Return the [X, Y] coordinate for the center point of the cell that contains the specified text.  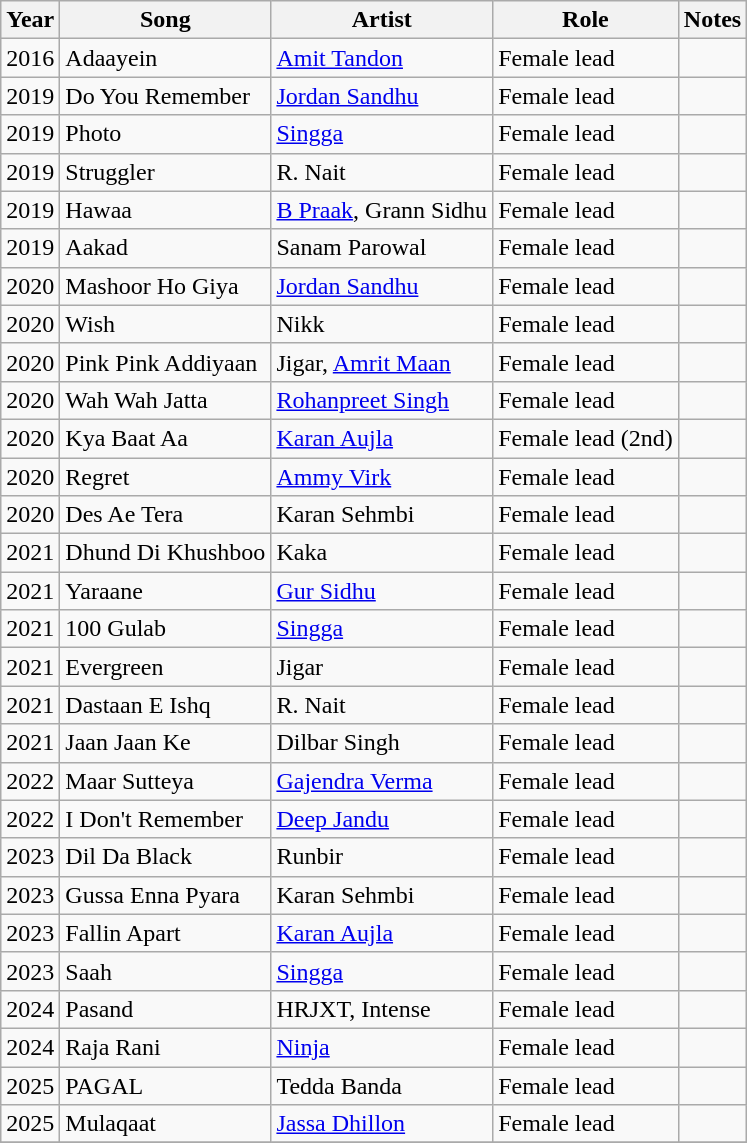
Mashoor Ho Giya [166, 286]
Wish [166, 324]
Sanam Parowal [382, 248]
Dastaan E Ishq [166, 705]
Saah [166, 971]
Jigar, Amrit Maan [382, 362]
Gur Sidhu [382, 591]
Runbir [382, 857]
Aakad [166, 248]
Role [586, 20]
Female lead (2nd) [586, 438]
Notes [712, 20]
Ammy Virk [382, 477]
Jigar [382, 667]
Wah Wah Jatta [166, 400]
Des Ae Tera [166, 515]
Gussa Enna Pyara [166, 895]
HRJXT, Intense [382, 1009]
Kaka [382, 553]
Raja Rani [166, 1047]
Fallin Apart [166, 933]
Nikk [382, 324]
Struggler [166, 172]
Mulaqaat [166, 1124]
B Praak, Grann Sidhu [382, 210]
Gajendra Verma [382, 781]
Evergreen [166, 667]
Maar Sutteya [166, 781]
Pink Pink Addiyaan [166, 362]
I Don't Remember [166, 819]
Jaan Jaan Ke [166, 743]
Dilbar Singh [382, 743]
Deep Jandu [382, 819]
Song [166, 20]
Ninja [382, 1047]
Tedda Banda [382, 1085]
Rohanpreet Singh [382, 400]
Jassa Dhillon [382, 1124]
Do You Remember [166, 96]
Regret [166, 477]
Hawaa [166, 210]
Year [30, 20]
Photo [166, 134]
Dhund Di Khushboo [166, 553]
Pasand [166, 1009]
Artist [382, 20]
Amit Tandon [382, 58]
Adaayein [166, 58]
Yaraane [166, 591]
PAGAL [166, 1085]
Dil Da Black [166, 857]
Kya Baat Aa [166, 438]
100 Gulab [166, 629]
2016 [30, 58]
